Pinpoint the cell where the given text exists, returning its [x, y] midpoint coordinate. 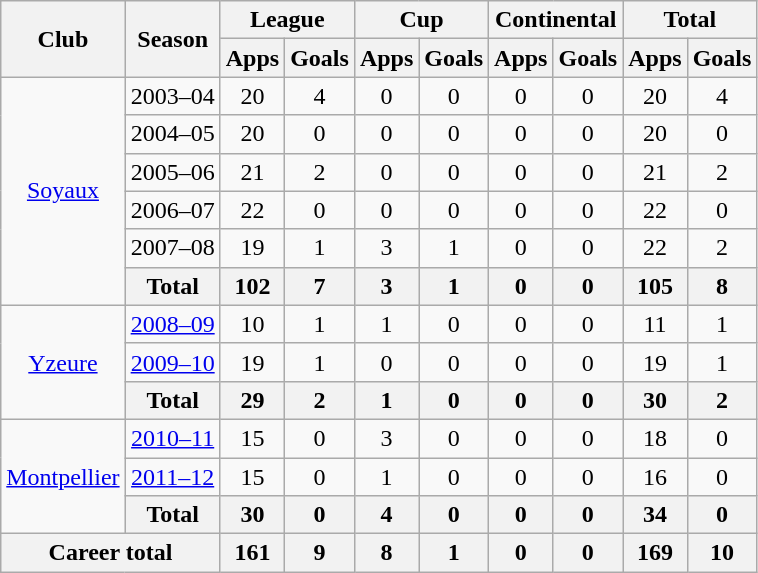
Soyaux [63, 191]
2011–12 [172, 477]
Continental [556, 20]
Career total [110, 553]
2003–04 [172, 96]
League [287, 20]
Montpellier [63, 476]
7 [320, 286]
29 [252, 400]
16 [655, 477]
2004–05 [172, 134]
Season [172, 39]
34 [655, 515]
11 [655, 324]
169 [655, 553]
2009–10 [172, 362]
102 [252, 286]
161 [252, 553]
2007–08 [172, 248]
Cup [421, 20]
2008–09 [172, 324]
2006–07 [172, 210]
2005–06 [172, 172]
9 [320, 553]
18 [655, 438]
Yzeure [63, 362]
Club [63, 39]
2010–11 [172, 438]
105 [655, 286]
